From the cell containing the given text, extract its center point as [x, y] coordinate. 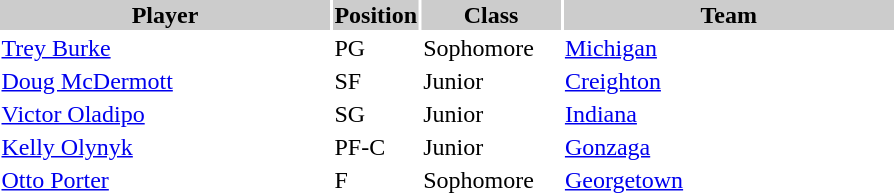
PF-C [376, 147]
Michigan [728, 48]
Sophomore [492, 48]
Doug McDermott [165, 81]
Team [728, 15]
SG [376, 114]
Gonzaga [728, 147]
Trey Burke [165, 48]
Kelly Olynyk [165, 147]
Indiana [728, 114]
SF [376, 81]
PG [376, 48]
Victor Oladipo [165, 114]
Player [165, 15]
Class [492, 15]
Creighton [728, 81]
Position [376, 15]
